Find where the given text appears and provide that cell's center as [x, y] coordinate. 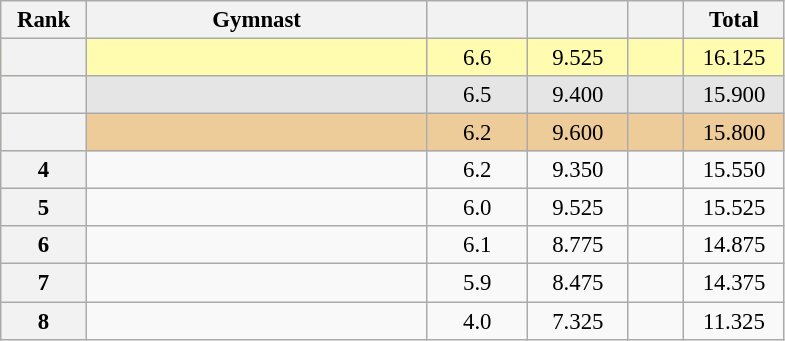
14.875 [734, 245]
8.775 [578, 245]
7 [44, 283]
14.375 [734, 283]
Total [734, 20]
15.550 [734, 170]
6.6 [478, 58]
15.800 [734, 133]
9.400 [578, 95]
15.900 [734, 95]
8.475 [578, 283]
6 [44, 245]
Gymnast [256, 20]
6.1 [478, 245]
5.9 [478, 283]
4.0 [478, 321]
7.325 [578, 321]
6.0 [478, 208]
6.5 [478, 95]
4 [44, 170]
Rank [44, 20]
15.525 [734, 208]
16.125 [734, 58]
8 [44, 321]
9.600 [578, 133]
11.325 [734, 321]
5 [44, 208]
9.350 [578, 170]
